Search for the cell housing the specified text and yield its [x, y] center coordinate. 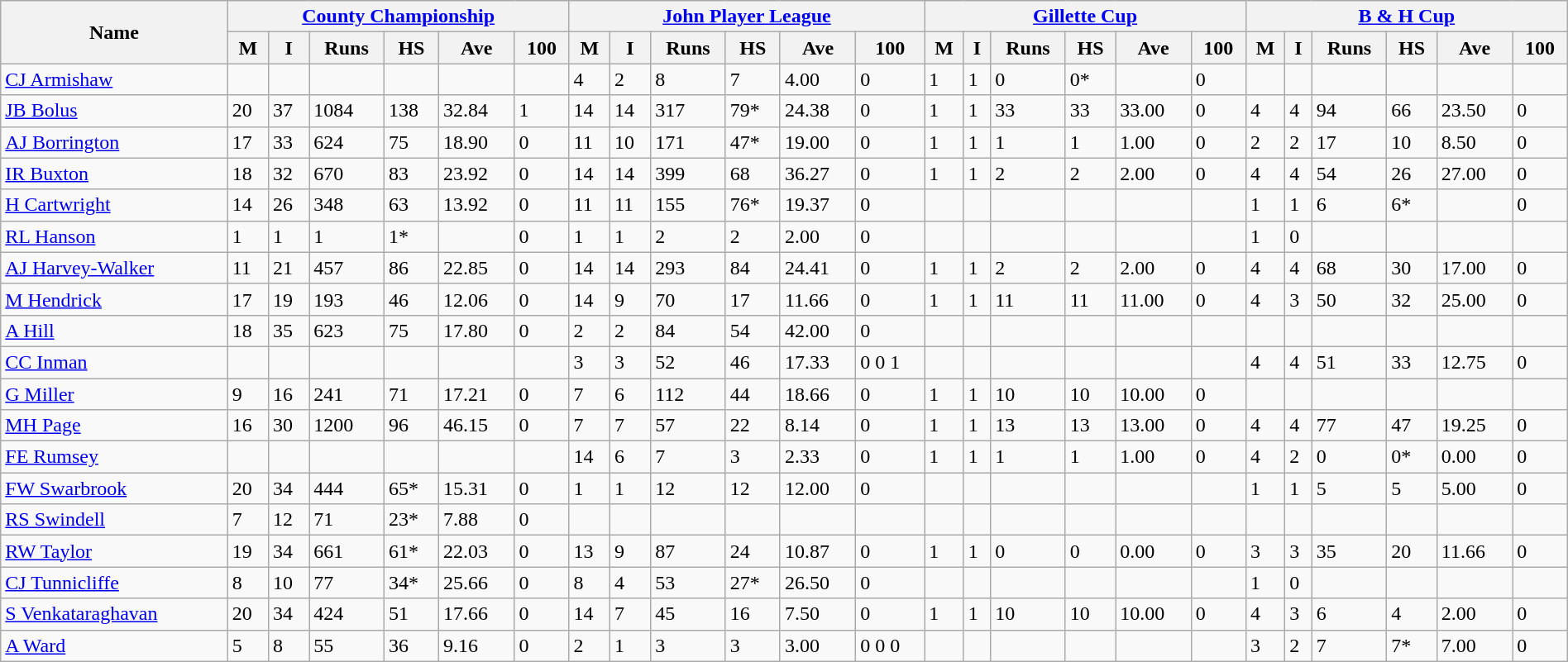
17.33 [817, 362]
1200 [347, 426]
424 [347, 614]
County Championship [399, 17]
CJ Armishaw [114, 79]
7.00 [1474, 645]
8.14 [817, 426]
15.31 [476, 488]
25.00 [1474, 299]
623 [347, 331]
19.00 [817, 142]
AJ Borrington [114, 142]
18.90 [476, 142]
27.00 [1474, 174]
61* [411, 551]
65* [411, 488]
5.00 [1474, 488]
86 [411, 268]
96 [411, 426]
MH Page [114, 426]
66 [1413, 111]
H Cartwright [114, 205]
7.50 [817, 614]
Name [114, 32]
23* [411, 520]
33.00 [1153, 111]
293 [688, 268]
RW Taylor [114, 551]
RS Swindell [114, 520]
22.85 [476, 268]
Gillette Cup [1085, 17]
34* [411, 583]
23.50 [1474, 111]
83 [411, 174]
53 [688, 583]
193 [347, 299]
13.92 [476, 205]
17.21 [476, 394]
2.33 [817, 457]
FW Swarbrook [114, 488]
9.16 [476, 645]
45 [688, 614]
112 [688, 394]
4.00 [817, 79]
24.38 [817, 111]
94 [1350, 111]
John Player League [747, 17]
S Venkataraghavan [114, 614]
17.80 [476, 331]
21 [288, 268]
IR Buxton [114, 174]
55 [347, 645]
18.66 [817, 394]
6* [1413, 205]
47 [1413, 426]
79* [753, 111]
444 [347, 488]
23.92 [476, 174]
1* [411, 236]
171 [688, 142]
138 [411, 111]
42.00 [817, 331]
A Ward [114, 645]
24.41 [817, 268]
22 [753, 426]
G Miller [114, 394]
624 [347, 142]
155 [688, 205]
12.00 [817, 488]
RL Hanson [114, 236]
3.00 [817, 645]
JB Bolus [114, 111]
7* [1413, 645]
32.84 [476, 111]
76* [753, 205]
19.25 [1474, 426]
27* [753, 583]
19.37 [817, 205]
0 0 1 [890, 362]
M Hendrick [114, 299]
A Hill [114, 331]
CC Inman [114, 362]
17.66 [476, 614]
63 [411, 205]
B & H Cup [1406, 17]
17.00 [1474, 268]
12.75 [1474, 362]
670 [347, 174]
661 [347, 551]
0 0 0 [890, 645]
70 [688, 299]
11.00 [1153, 299]
22.03 [476, 551]
87 [688, 551]
47* [753, 142]
36.27 [817, 174]
46.15 [476, 426]
37 [288, 111]
25.66 [476, 583]
7.88 [476, 520]
57 [688, 426]
399 [688, 174]
8.50 [1474, 142]
CJ Tunnicliffe [114, 583]
241 [347, 394]
44 [753, 394]
317 [688, 111]
12.06 [476, 299]
36 [411, 645]
50 [1350, 299]
52 [688, 362]
13.00 [1153, 426]
AJ Harvey-Walker [114, 268]
10.87 [817, 551]
FE Rumsey [114, 457]
1084 [347, 111]
24 [753, 551]
26.50 [817, 583]
348 [347, 205]
457 [347, 268]
